Capture the cell that displays the provided text and extract its (x, y) central coordinate. 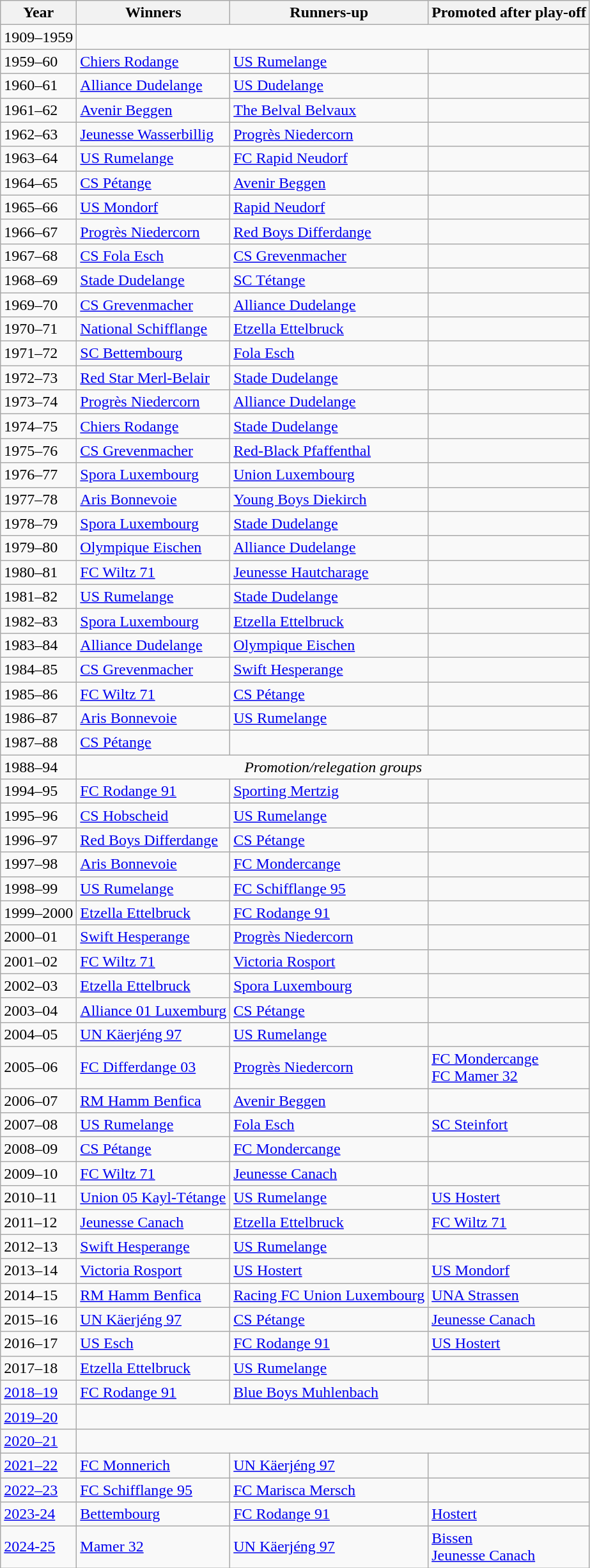
Year (38, 13)
1996–97 (38, 840)
Union 05 Kayl-Tétange (153, 1198)
2010–11 (38, 1198)
1964–65 (38, 183)
1965–66 (38, 207)
2023-24 (38, 1514)
1974–75 (38, 426)
1959–60 (38, 61)
2006–07 (38, 1100)
SC Tétange (329, 280)
Young Boys Diekirch (329, 499)
National Schifflange (153, 329)
1962–63 (38, 134)
FC MondercangeFC Mamer 32 (509, 1067)
1988–94 (38, 767)
2021–22 (38, 1465)
SC Steinfort (509, 1125)
FC Differdange 03 (153, 1067)
2005–06 (38, 1067)
1983–84 (38, 645)
1979–80 (38, 548)
1994–95 (38, 791)
1967–68 (38, 256)
2016–17 (38, 1344)
Sporting Mertzig (329, 791)
2022–23 (38, 1490)
2020–21 (38, 1441)
Promotion/relegation groups (334, 767)
1995–96 (38, 816)
US Dudelange (329, 86)
2014–15 (38, 1295)
1976–77 (38, 475)
1909–1959 (38, 37)
2019–20 (38, 1417)
1961–62 (38, 110)
2000–01 (38, 937)
1998–99 (38, 889)
SC Bettembourg (153, 353)
Bettembourg (153, 1514)
1968–69 (38, 280)
CS Fola Esch (153, 256)
2001–02 (38, 961)
2008–09 (38, 1149)
2002–03 (38, 986)
1973–74 (38, 402)
UNA Strassen (509, 1295)
Union Luxembourg (329, 475)
1963–64 (38, 159)
1969–70 (38, 305)
FC Monnerich (153, 1465)
FC Rapid Neudorf (329, 159)
Promoted after play-off (509, 13)
2009–10 (38, 1174)
Winners (153, 13)
1966–67 (38, 231)
Jeunesse Hautcharage (329, 572)
1975–76 (38, 451)
2004–05 (38, 1034)
The Belval Belvaux (329, 110)
2011–12 (38, 1222)
Racing FC Union Luxembourg (329, 1295)
2024-25 (38, 1547)
2012–13 (38, 1246)
Runners-up (329, 13)
1987–88 (38, 743)
1972–73 (38, 378)
1977–78 (38, 499)
1978–79 (38, 524)
2015–16 (38, 1319)
2017–18 (38, 1368)
2013–14 (38, 1271)
2003–04 (38, 1010)
1982–83 (38, 621)
FC Marisca Mersch (329, 1490)
Rapid Neudorf (329, 207)
CS Hobscheid (153, 816)
1960–61 (38, 86)
1985–86 (38, 694)
US Esch (153, 1344)
Jeunesse Wasserbillig (153, 134)
Mamer 32 (153, 1547)
1997–98 (38, 864)
1986–87 (38, 718)
1981–82 (38, 596)
1999–2000 (38, 913)
Alliance 01 Luxemburg (153, 1010)
Red Star Merl-Belair (153, 378)
Red-Black Pfaffenthal (329, 451)
Hostert (509, 1514)
1980–81 (38, 572)
2018–19 (38, 1392)
Blue Boys Muhlenbach (329, 1392)
1984–85 (38, 669)
1971–72 (38, 353)
2007–08 (38, 1125)
1970–71 (38, 329)
BissenJeunesse Canach (509, 1547)
